Return (X, Y) of the center of cell containing provided text 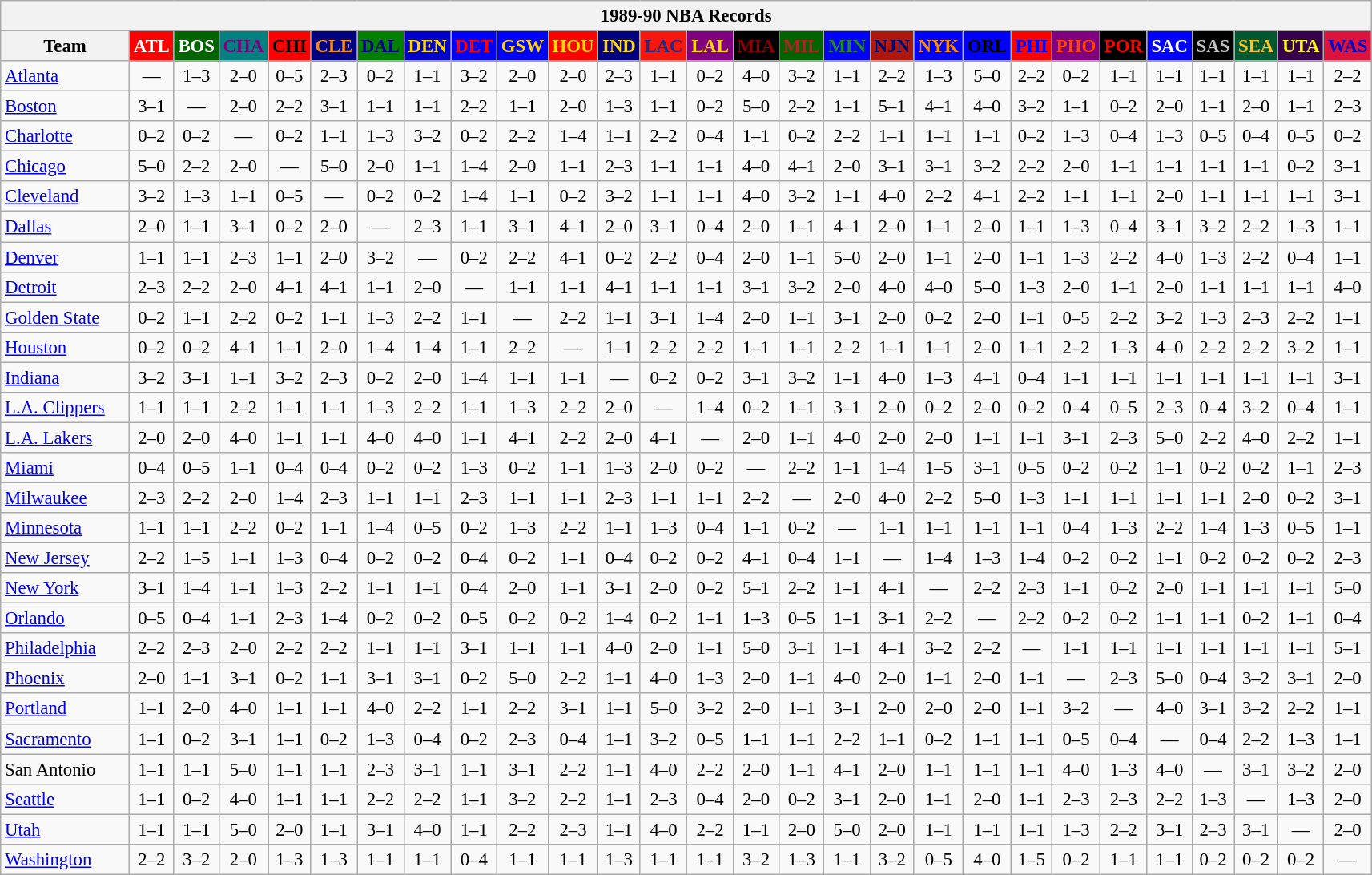
Sacramento (66, 739)
ATL (151, 46)
1989-90 NBA Records (686, 16)
New York (66, 588)
GSW (522, 46)
Chicago (66, 167)
UTA (1301, 46)
SAS (1213, 46)
Houston (66, 347)
DAL (381, 46)
Milwaukee (66, 498)
Philadelphia (66, 648)
DEN (428, 46)
MIN (847, 46)
LAL (710, 46)
CLE (333, 46)
Minnesota (66, 528)
WAS (1348, 46)
PHI (1032, 46)
Dallas (66, 227)
MIA (756, 46)
L.A. Clippers (66, 408)
San Antonio (66, 769)
Portland (66, 709)
ORL (987, 46)
SEA (1256, 46)
SAC (1169, 46)
L.A. Lakers (66, 437)
Indiana (66, 377)
Detroit (66, 287)
HOU (573, 46)
Miami (66, 468)
CHA (243, 46)
LAC (663, 46)
MIL (802, 46)
NJN (892, 46)
Washington (66, 860)
Boston (66, 107)
Orlando (66, 619)
IND (619, 46)
Denver (66, 257)
Golden State (66, 317)
Atlanta (66, 76)
Charlotte (66, 136)
PHO (1076, 46)
Phoenix (66, 679)
Utah (66, 829)
POR (1123, 46)
BOS (196, 46)
New Jersey (66, 558)
Cleveland (66, 196)
DET (474, 46)
Team (66, 46)
CHI (289, 46)
NYK (939, 46)
Seattle (66, 799)
